Scan for the cell matching the given text and deliver its (x, y) coordinate at center. 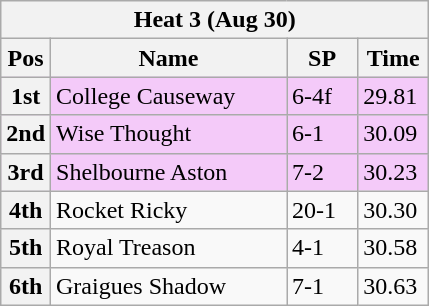
30.23 (394, 172)
Pos (26, 58)
Wise Thought (169, 134)
Rocket Ricky (169, 210)
1st (26, 96)
SP (322, 58)
College Causeway (169, 96)
Shelbourne Aston (169, 172)
30.09 (394, 134)
Name (169, 58)
7-1 (322, 286)
30.58 (394, 248)
30.63 (394, 286)
2nd (26, 134)
6-1 (322, 134)
30.30 (394, 210)
5th (26, 248)
Time (394, 58)
3rd (26, 172)
29.81 (394, 96)
6-4f (322, 96)
4-1 (322, 248)
Royal Treason (169, 248)
4th (26, 210)
7-2 (322, 172)
6th (26, 286)
20-1 (322, 210)
Heat 3 (Aug 30) (215, 20)
Graigues Shadow (169, 286)
